Capture the cell that displays the provided text and extract its [x, y] central coordinate. 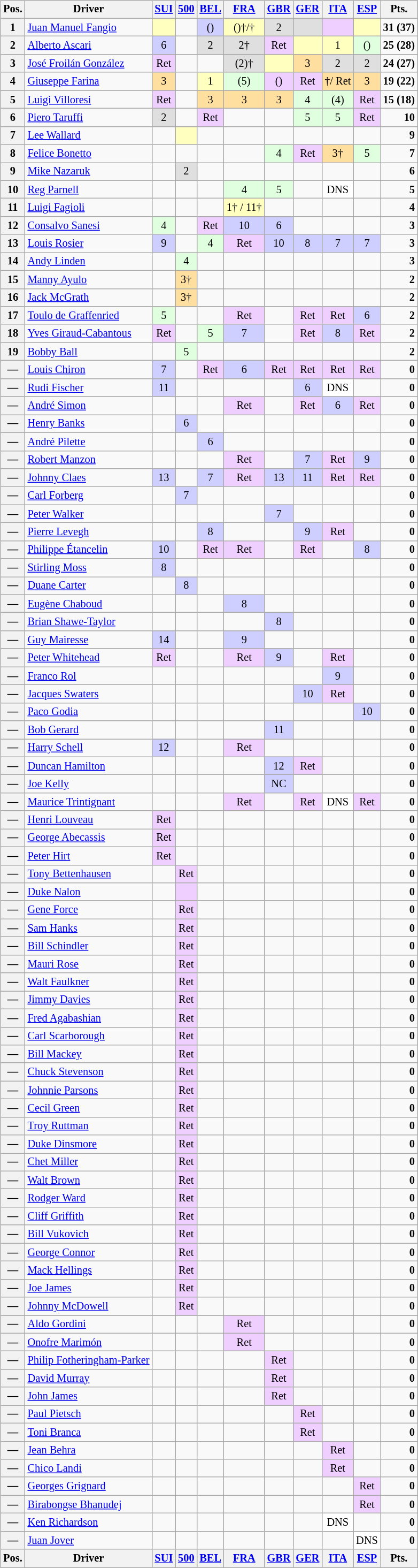
Guy Mairesse [89, 640]
Onofre Marimón [89, 1342]
Jack McGrath [89, 298]
25 (28) [399, 45]
Bill Vukovich [89, 1234]
Carl Scarborough [89, 1036]
Brian Shawe-Taylor [89, 622]
Henri Louveau [89, 820]
Georges Grignard [89, 1486]
Bobby Ball [89, 352]
Johnny Claes [89, 478]
Mack Hellings [89, 1270]
()†/† [244, 27]
2† [244, 45]
19 (22) [399, 81]
Cecil Green [89, 1108]
Bill Schindler [89, 946]
Duke Dinsmore [89, 1144]
17 [13, 316]
Pierre Levegh [89, 532]
Bob Gerard [89, 730]
Reg Parnell [89, 189]
19 [13, 352]
Andy Linden [89, 262]
NC [279, 784]
John James [89, 1396]
Chet Miller [89, 1162]
Johnnie Parsons [89, 1090]
Rodger Ward [89, 1198]
Jimmy Davies [89, 1000]
Johnny McDowell [89, 1306]
Mauri Rose [89, 964]
Franco Rol [89, 676]
Aldo Gordini [89, 1325]
Cliff Griffith [89, 1216]
Henry Banks [89, 424]
Luigi Villoresi [89, 100]
Duane Carter [89, 586]
Felice Bonetto [89, 154]
Robert Manzon [89, 460]
(4) [338, 100]
Juan Manuel Fangio [89, 27]
†/ Ret [338, 81]
José Froilán González [89, 64]
Walt Brown [89, 1180]
15 (18) [399, 100]
15 [13, 279]
Chuck Stevenson [89, 1072]
Consalvo Sanesi [89, 226]
Walt Faulkner [89, 982]
David Murray [89, 1379]
Mike Nazaruk [89, 172]
Fred Agabashian [89, 1018]
Philip Fotheringham-Parker [89, 1360]
Paco Godia [89, 712]
Juan Jover [89, 1540]
Troy Ruttman [89, 1126]
Luigi Fagioli [89, 208]
Ken Richardson [89, 1523]
Eugène Chaboud [89, 604]
Duke Nalon [89, 892]
Jean Behra [89, 1450]
Rudi Fischer [89, 387]
Paul Pietsch [89, 1414]
Lee Wallard [89, 135]
André Pilette [89, 442]
Carl Forberg [89, 496]
Yves Giraud-Cabantous [89, 333]
Giuseppe Farina [89, 81]
Bill Mackey [89, 1054]
Birabongse Bhanudej [89, 1504]
31 (37) [399, 27]
Toulo de Graffenried [89, 316]
George Connor [89, 1252]
Chico Landi [89, 1468]
Alberto Ascari [89, 45]
Peter Hirt [89, 856]
(5) [244, 81]
Gene Force [89, 910]
Sam Hanks [89, 928]
André Simon [89, 406]
18 [13, 333]
Manny Ayulo [89, 279]
George Abecassis [89, 838]
Piero Taruffi [89, 118]
24 (27) [399, 64]
Tony Bettenhausen [89, 874]
Peter Whitehead [89, 658]
Toni Branca [89, 1432]
Peter Walker [89, 514]
(2)† [244, 64]
Joe James [89, 1288]
Philippe Étancelin [89, 550]
Louis Rosier [89, 243]
Louis Chiron [89, 370]
Stirling Moss [89, 568]
Maurice Trintignant [89, 802]
1† / 11† [244, 208]
Duncan Hamilton [89, 766]
Harry Schell [89, 748]
Joe Kelly [89, 784]
16 [13, 298]
Jacques Swaters [89, 694]
